Capture the cell that displays the provided text and extract its (X, Y) central coordinate. 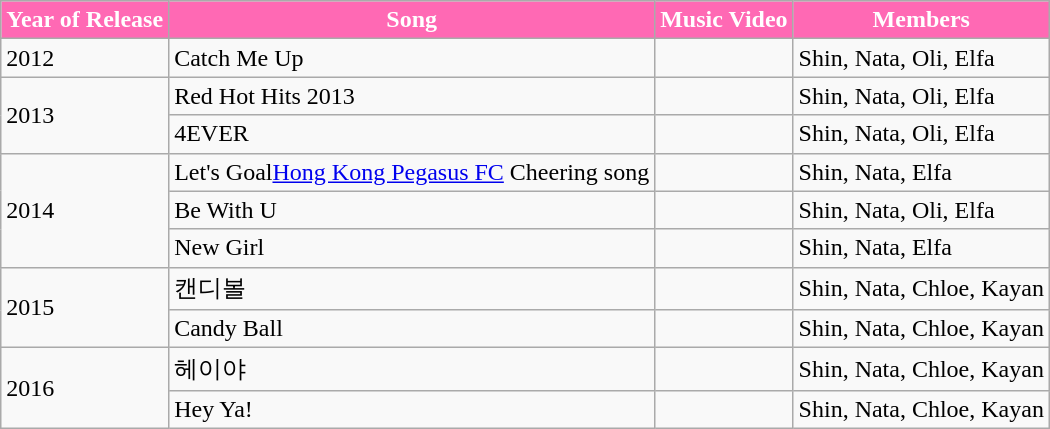
4EVER (412, 134)
2015 (85, 308)
캔디볼 (412, 288)
Be With U (412, 210)
헤이야 (412, 370)
Hey Ya! (412, 409)
New Girl (412, 248)
Catch Me Up (412, 58)
2016 (85, 388)
2014 (85, 210)
Year of Release (85, 20)
2013 (85, 115)
Music Video (724, 20)
Let's GoalHong Kong Pegasus FC Cheering song (412, 172)
Candy Ball (412, 329)
2012 (85, 58)
Members (921, 20)
Song (412, 20)
Red Hot Hits 2013 (412, 96)
